For the text-containing cell, return its midpoint in (X, Y) coordinate format. 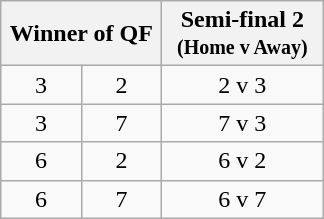
Semi-final 2(Home v Away) (242, 34)
2 v 3 (242, 85)
Winner of QF (82, 34)
7 v 3 (242, 123)
6 v 2 (242, 161)
6 v 7 (242, 199)
